Extract the [X, Y] coordinate from the center of the cell holding the provided text.  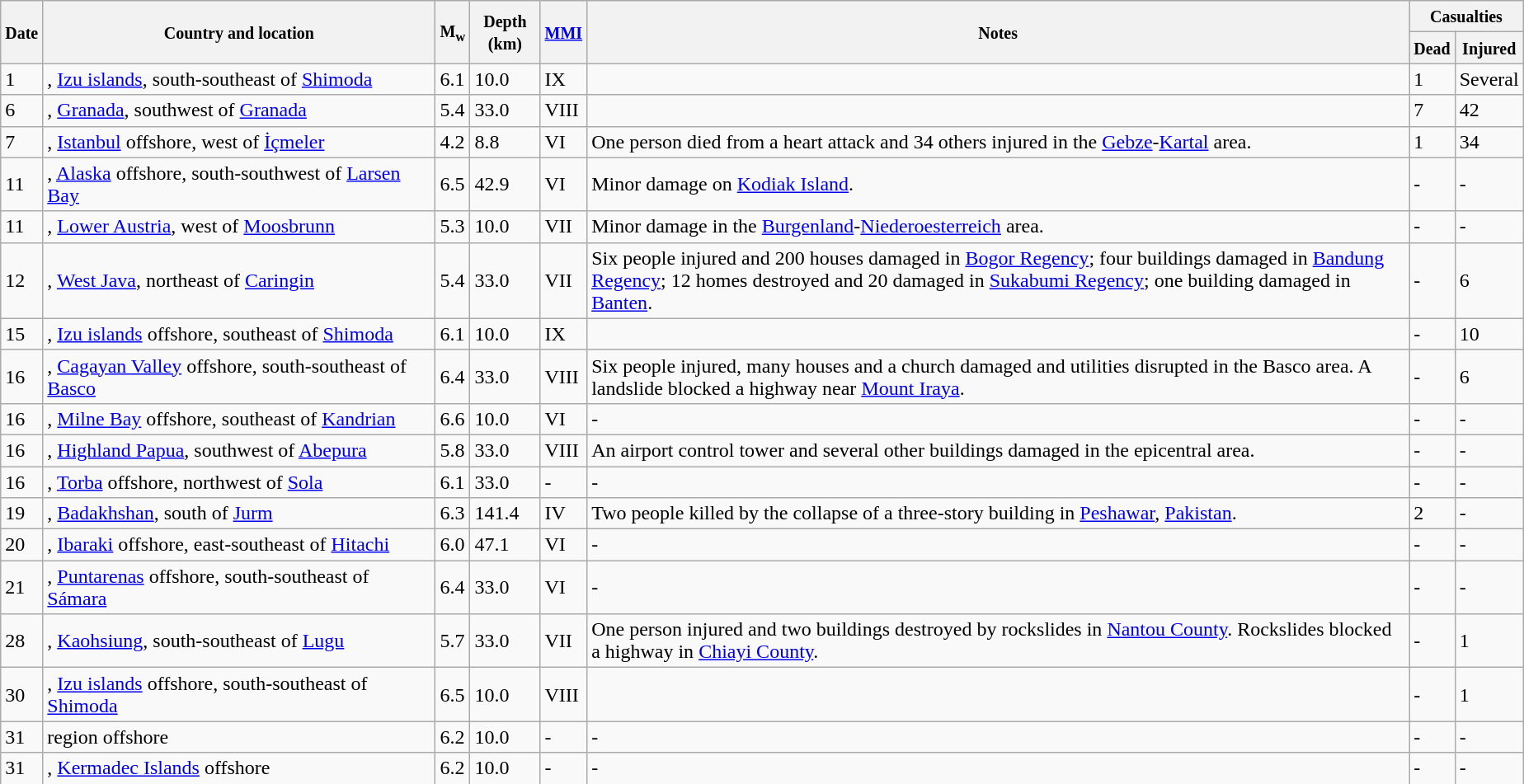
Depth (km) [505, 32]
, Kaohsiung, south-southeast of Lugu [239, 641]
Minor damage in the Burgenland-Niederoesterreich area. [998, 227]
MMI [564, 32]
15 [21, 334]
Two people killed by the collapse of a three-story building in Peshawar, Pakistan. [998, 514]
region offshore [239, 737]
Country and location [239, 32]
6.0 [453, 545]
10 [1489, 334]
, Highland Papua, southwest of Abepura [239, 450]
6.6 [453, 419]
Six people injured, many houses and a church damaged and utilities disrupted in the Basco area. A landslide blocked a highway near Mount Iraya. [998, 376]
, Cagayan Valley offshore, south-southeast of Basco [239, 376]
5.3 [453, 227]
Injured [1489, 48]
, Izu islands offshore, southeast of Shimoda [239, 334]
, Kermadec Islands offshore [239, 768]
47.1 [505, 545]
Minor damage on Kodiak Island. [998, 185]
, Alaska offshore, south-southwest of Larsen Bay [239, 185]
, Izu islands, south-southeast of Shimoda [239, 79]
19 [21, 514]
5.8 [453, 450]
20 [21, 545]
21 [21, 587]
12 [21, 280]
IV [564, 514]
Date [21, 32]
6.3 [453, 514]
, Torba offshore, northwest of Sola [239, 482]
30 [21, 694]
, Milne Bay offshore, southeast of Kandrian [239, 419]
42.9 [505, 185]
One person died from a heart attack and 34 others injured in the Gebze-Kartal area. [998, 142]
, Puntarenas offshore, south-southeast of Sámara [239, 587]
, Badakhshan, south of Jurm [239, 514]
28 [21, 641]
4.2 [453, 142]
5.7 [453, 641]
, West Java, northeast of Caringin [239, 280]
34 [1489, 142]
Dead [1432, 48]
2 [1432, 514]
141.4 [505, 514]
, Izu islands offshore, south-southeast of Shimoda [239, 694]
Casualties [1466, 16]
An airport control tower and several other buildings damaged in the epicentral area. [998, 450]
Several [1489, 79]
42 [1489, 110]
, Lower Austria, west of Moosbrunn [239, 227]
, Ibaraki offshore, east-southeast of Hitachi [239, 545]
, Istanbul offshore, west of İçmeler [239, 142]
8.8 [505, 142]
Notes [998, 32]
One person injured and two buildings destroyed by rockslides in Nantou County. Rockslides blocked a highway in Chiayi County. [998, 641]
, Granada, southwest of Granada [239, 110]
Mw [453, 32]
